Provide the [X, Y] coordinate of the cell's center where the given text is located.  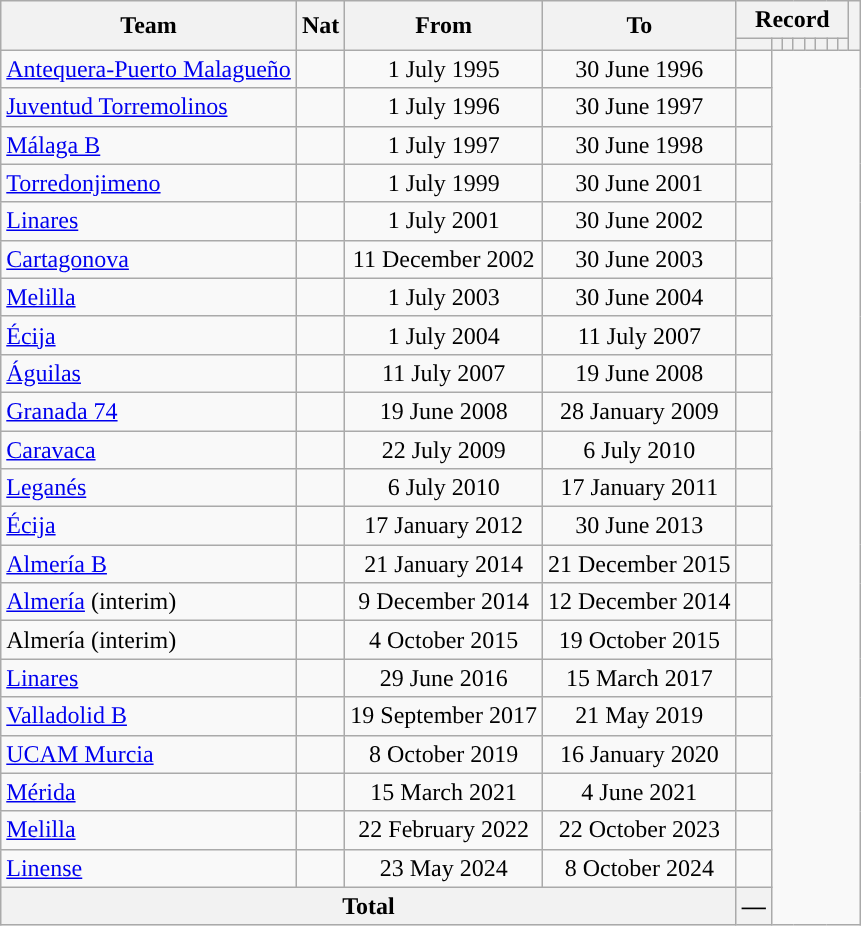
30 June 1996 [639, 69]
23 May 2024 [444, 868]
12 December 2014 [639, 602]
Linense [149, 868]
Nat [320, 26]
From [444, 26]
21 December 2015 [639, 564]
Águilas [149, 373]
4 June 2021 [639, 792]
1 July 1997 [444, 145]
Team [149, 26]
16 January 2020 [639, 754]
Málaga B [149, 145]
30 June 1997 [639, 107]
15 March 2021 [444, 792]
Almería B [149, 564]
UCAM Murcia [149, 754]
9 December 2014 [444, 602]
19 October 2015 [639, 640]
1 July 1996 [444, 107]
To [639, 26]
Valladolid B [149, 716]
Record [792, 20]
22 July 2009 [444, 449]
Granada 74 [149, 411]
1 July 2001 [444, 221]
30 June 2001 [639, 183]
Caravaca [149, 449]
Antequera-Puerto Malagueño [149, 69]
Torredonjimeno [149, 183]
— [754, 906]
1 July 1995 [444, 69]
Mérida [149, 792]
29 June 2016 [444, 678]
28 January 2009 [639, 411]
1 July 2003 [444, 297]
21 January 2014 [444, 564]
8 October 2019 [444, 754]
1 July 2004 [444, 335]
11 December 2002 [444, 259]
22 October 2023 [639, 830]
17 January 2012 [444, 526]
15 March 2017 [639, 678]
30 June 2013 [639, 526]
30 June 2003 [639, 259]
30 June 2004 [639, 297]
1 July 1999 [444, 183]
22 February 2022 [444, 830]
Cartagonova [149, 259]
Leganés [149, 488]
4 October 2015 [444, 640]
30 June 2002 [639, 221]
Juventud Torremolinos [149, 107]
17 January 2011 [639, 488]
21 May 2019 [639, 716]
19 September 2017 [444, 716]
Total [368, 906]
8 October 2024 [639, 868]
30 June 1998 [639, 145]
